Identify which cell holds the provided text, then report its (x, y) central coordinate. 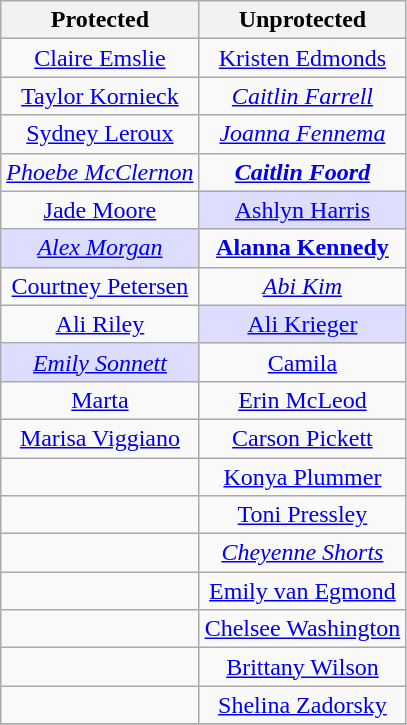
Phoebe McClernon (100, 172)
Camila (302, 362)
Caitlin Foord (302, 172)
Claire Emslie (100, 58)
Ashlyn Harris (302, 210)
Alanna Kennedy (302, 248)
Toni Pressley (302, 515)
Caitlin Farrell (302, 96)
Courtney Petersen (100, 286)
Chelsee Washington (302, 629)
Carson Pickett (302, 438)
Protected (100, 20)
Shelina Zadorsky (302, 705)
Erin McLeod (302, 400)
Marisa Viggiano (100, 438)
Emily Sonnett (100, 362)
Ali Riley (100, 324)
Alex Morgan (100, 248)
Konya Plummer (302, 477)
Sydney Leroux (100, 134)
Kristen Edmonds (302, 58)
Marta (100, 400)
Joanna Fennema (302, 134)
Cheyenne Shorts (302, 553)
Emily van Egmond (302, 591)
Unprotected (302, 20)
Jade Moore (100, 210)
Ali Krieger (302, 324)
Brittany Wilson (302, 667)
Abi Kim (302, 286)
Taylor Kornieck (100, 96)
